Search for the cell housing the specified text and yield its [X, Y] center coordinate. 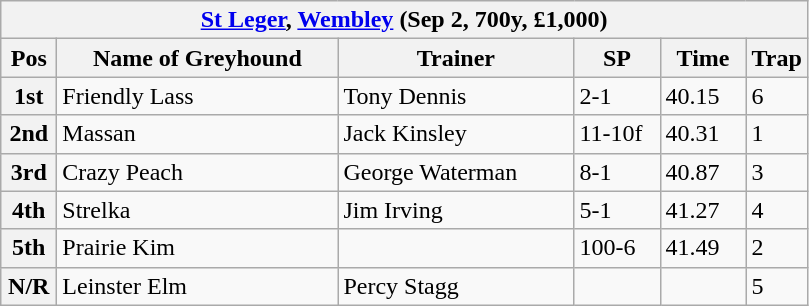
Pos [29, 58]
1st [29, 96]
3 [776, 172]
Friendly Lass [198, 96]
5th [29, 248]
41.27 [703, 210]
Jack Kinsley [456, 134]
2nd [29, 134]
George Waterman [456, 172]
100-6 [617, 248]
Name of Greyhound [198, 58]
6 [776, 96]
8-1 [617, 172]
Prairie Kim [198, 248]
1 [776, 134]
2 [776, 248]
5 [776, 286]
Crazy Peach [198, 172]
Trap [776, 58]
Strelka [198, 210]
40.31 [703, 134]
Trainer [456, 58]
Jim Irving [456, 210]
41.49 [703, 248]
4th [29, 210]
5-1 [617, 210]
3rd [29, 172]
40.15 [703, 96]
11-10f [617, 134]
St Leger, Wembley (Sep 2, 700y, £1,000) [404, 20]
Leinster Elm [198, 286]
40.87 [703, 172]
Time [703, 58]
Massan [198, 134]
SP [617, 58]
N/R [29, 286]
Tony Dennis [456, 96]
2-1 [617, 96]
4 [776, 210]
Percy Stagg [456, 286]
